Scan for the cell matching the given text and deliver its [x, y] coordinate at center. 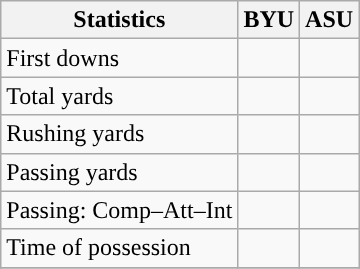
Time of possession [120, 248]
ASU [330, 20]
First downs [120, 58]
Rushing yards [120, 134]
Total yards [120, 96]
Statistics [120, 20]
Passing: Comp–Att–Int [120, 210]
BYU [269, 20]
Passing yards [120, 172]
